Pinpoint the cell where the given text exists, returning its (X, Y) midpoint coordinate. 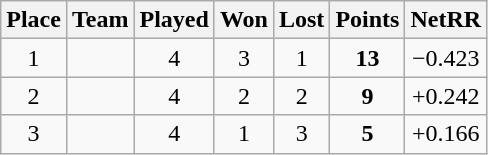
NetRR (446, 20)
9 (368, 96)
5 (368, 134)
Played (174, 20)
−0.423 (446, 58)
Won (244, 20)
+0.166 (446, 134)
+0.242 (446, 96)
Place (34, 20)
Lost (301, 20)
Points (368, 20)
Team (100, 20)
13 (368, 58)
